For the text-containing cell, return its midpoint in (X, Y) coordinate format. 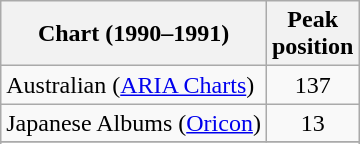
Australian (ARIA Charts) (134, 85)
137 (312, 85)
Chart (1990–1991) (134, 34)
Japanese Albums (Oricon) (134, 123)
13 (312, 123)
Peakposition (312, 34)
